Determine the (x, y) coordinate at the center of the cell enclosing the given text.  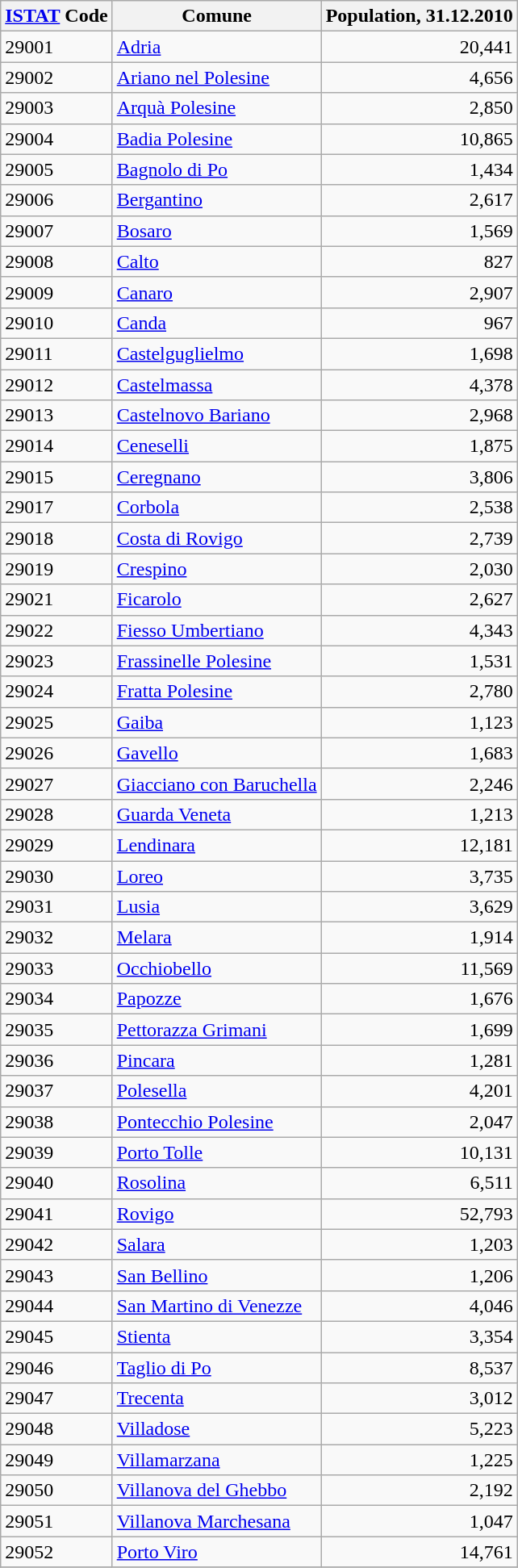
Canaro (216, 292)
29049 (56, 1460)
Melara (216, 938)
Papozze (216, 999)
1,213 (420, 814)
Lusia (216, 907)
2,968 (420, 416)
Costa di Rovigo (216, 538)
1,531 (420, 661)
29005 (56, 169)
11,569 (420, 968)
Rovigo (216, 1214)
2,850 (420, 108)
2,780 (420, 692)
Gaiba (216, 722)
29032 (56, 938)
2,617 (420, 200)
Loreo (216, 876)
29007 (56, 231)
52,793 (420, 1214)
Ariano nel Polesine (216, 77)
ISTAT Code (56, 16)
Badia Polesine (216, 139)
Pettorazza Grimani (216, 1030)
4,378 (420, 385)
3,354 (420, 1336)
20,441 (420, 47)
29018 (56, 538)
29043 (56, 1275)
2,739 (420, 538)
29010 (56, 323)
29046 (56, 1368)
Comune (216, 16)
29003 (56, 108)
10,865 (420, 139)
29013 (56, 416)
3,012 (420, 1399)
1,569 (420, 231)
4,046 (420, 1306)
29036 (56, 1060)
29040 (56, 1183)
Adria (216, 47)
1,047 (420, 1521)
Bagnolo di Po (216, 169)
29051 (56, 1521)
29019 (56, 569)
2,047 (420, 1122)
1,123 (420, 722)
Crespino (216, 569)
Porto Tolle (216, 1152)
29048 (56, 1429)
1,434 (420, 169)
3,735 (420, 876)
San Bellino (216, 1275)
Ficarolo (216, 600)
29027 (56, 784)
Lendinara (216, 845)
Castelnovo Bariano (216, 416)
29002 (56, 77)
Arquà Polesine (216, 108)
1,676 (420, 999)
29026 (56, 753)
2,246 (420, 784)
29038 (56, 1122)
29034 (56, 999)
1,698 (420, 353)
2,192 (420, 1491)
Porto Viro (216, 1552)
29031 (56, 907)
2,907 (420, 292)
1,206 (420, 1275)
Population, 31.12.2010 (420, 16)
Taglio di Po (216, 1368)
29008 (56, 261)
29035 (56, 1030)
3,806 (420, 477)
29024 (56, 692)
Fiesso Umbertiano (216, 630)
Villanova Marchesana (216, 1521)
5,223 (420, 1429)
12,181 (420, 845)
1,683 (420, 753)
29025 (56, 722)
4,343 (420, 630)
1,875 (420, 446)
Polesella (216, 1091)
29001 (56, 47)
Villanova del Ghebbo (216, 1491)
1,281 (420, 1060)
29052 (56, 1552)
3,629 (420, 907)
4,201 (420, 1091)
29041 (56, 1214)
Salara (216, 1244)
Pincara (216, 1060)
1,203 (420, 1244)
Bergantino (216, 200)
8,537 (420, 1368)
29015 (56, 477)
29029 (56, 845)
Frassinelle Polesine (216, 661)
29044 (56, 1306)
Fratta Polesine (216, 692)
967 (420, 323)
Villadose (216, 1429)
Trecenta (216, 1399)
29033 (56, 968)
San Martino di Venezze (216, 1306)
29017 (56, 508)
29004 (56, 139)
29023 (56, 661)
Corbola (216, 508)
Villamarzana (216, 1460)
29037 (56, 1091)
Occhiobello (216, 968)
2,030 (420, 569)
Gavello (216, 753)
Calto (216, 261)
29011 (56, 353)
Guarda Veneta (216, 814)
29009 (56, 292)
1,225 (420, 1460)
29045 (56, 1336)
29022 (56, 630)
29012 (56, 385)
Ceneselli (216, 446)
14,761 (420, 1552)
1,699 (420, 1030)
2,627 (420, 600)
Pontecchio Polesine (216, 1122)
29028 (56, 814)
2,538 (420, 508)
29030 (56, 876)
Stienta (216, 1336)
Rosolina (216, 1183)
1,914 (420, 938)
827 (420, 261)
29039 (56, 1152)
10,131 (420, 1152)
Castelmassa (216, 385)
Bosaro (216, 231)
29021 (56, 600)
Ceregnano (216, 477)
4,656 (420, 77)
Castelguglielmo (216, 353)
Canda (216, 323)
6,511 (420, 1183)
29047 (56, 1399)
29042 (56, 1244)
29006 (56, 200)
29050 (56, 1491)
Giacciano con Baruchella (216, 784)
29014 (56, 446)
